For the text-containing cell, return its midpoint in [x, y] coordinate format. 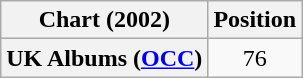
76 [255, 58]
Position [255, 20]
Chart (2002) [104, 20]
UK Albums (OCC) [104, 58]
